Capture the cell that displays the provided text and extract its (x, y) central coordinate. 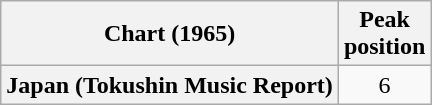
Japan (Tokushin Music Report) (170, 85)
Chart (1965) (170, 34)
6 (384, 85)
Peakposition (384, 34)
